From the cell containing the given text, extract its center point as (x, y) coordinate. 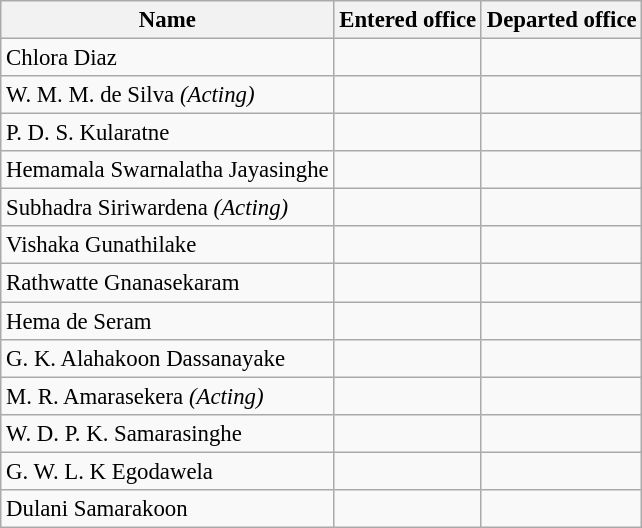
M. R. Amarasekera (Acting) (168, 396)
G. W. L. K Egodawela (168, 471)
Chlora Diaz (168, 58)
G. K. Alahakoon Dassanayake (168, 358)
Hema de Seram (168, 321)
W. M. M. de Silva (Acting) (168, 95)
Rathwatte Gnanasekaram (168, 283)
Entered office (408, 20)
Dulani Samarakoon (168, 509)
P. D. S. Kularatne (168, 133)
Name (168, 20)
Departed office (562, 20)
Subhadra Siriwardena (Acting) (168, 208)
W. D. P. K. Samarasinghe (168, 433)
Vishaka Gunathilake (168, 245)
Hemamala Swarnalatha Jayasinghe (168, 170)
